Pinpoint the cell where the given text exists, returning its [x, y] midpoint coordinate. 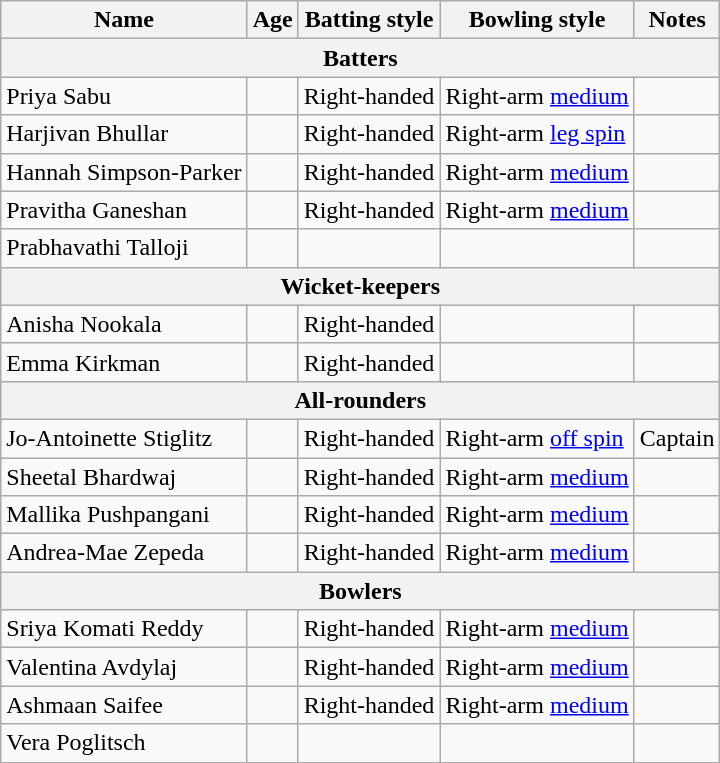
All-rounders [360, 400]
Prabhavathi Talloji [124, 248]
Name [124, 20]
Captain [677, 438]
Batting style [369, 20]
Sriya Komati Reddy [124, 629]
Age [272, 20]
Mallika Pushpangani [124, 515]
Right-arm leg spin [537, 134]
Sheetal Bhardwaj [124, 477]
Priya Sabu [124, 96]
Wicket-keepers [360, 286]
Bowling style [537, 20]
Anisha Nookala [124, 324]
Bowlers [360, 591]
Right-arm off spin [537, 438]
Batters [360, 58]
Vera Poglitsch [124, 743]
Pravitha Ganeshan [124, 210]
Valentina Avdylaj [124, 667]
Emma Kirkman [124, 362]
Harjivan Bhullar [124, 134]
Jo-Antoinette Stiglitz [124, 438]
Ashmaan Saifee [124, 705]
Andrea-Mae Zepeda [124, 553]
Notes [677, 20]
Hannah Simpson-Parker [124, 172]
